Detect which cell encompasses the target text, then output its [X, Y] center coordinate. 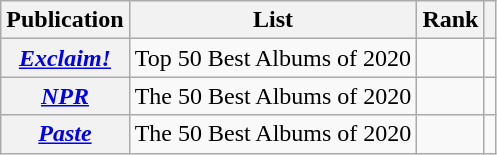
List [273, 20]
Rank [450, 20]
NPR [65, 96]
Top 50 Best Albums of 2020 [273, 58]
Paste [65, 134]
Exclaim! [65, 58]
Publication [65, 20]
